From the cell containing the given text, extract its center point as (x, y) coordinate. 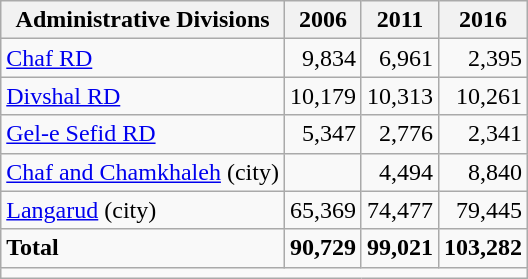
2006 (322, 20)
10,313 (400, 96)
99,021 (400, 248)
9,834 (322, 58)
Administrative Divisions (143, 20)
Total (143, 248)
2,395 (484, 58)
2016 (484, 20)
90,729 (322, 248)
10,179 (322, 96)
Divshal RD (143, 96)
Langarud (city) (143, 210)
Chaf RD (143, 58)
Chaf and Chamkhaleh (city) (143, 172)
2,776 (400, 134)
6,961 (400, 58)
74,477 (400, 210)
10,261 (484, 96)
65,369 (322, 210)
79,445 (484, 210)
103,282 (484, 248)
8,840 (484, 172)
2011 (400, 20)
5,347 (322, 134)
2,341 (484, 134)
Gel-e Sefid RD (143, 134)
4,494 (400, 172)
